Capture the cell that displays the provided text and extract its [X, Y] central coordinate. 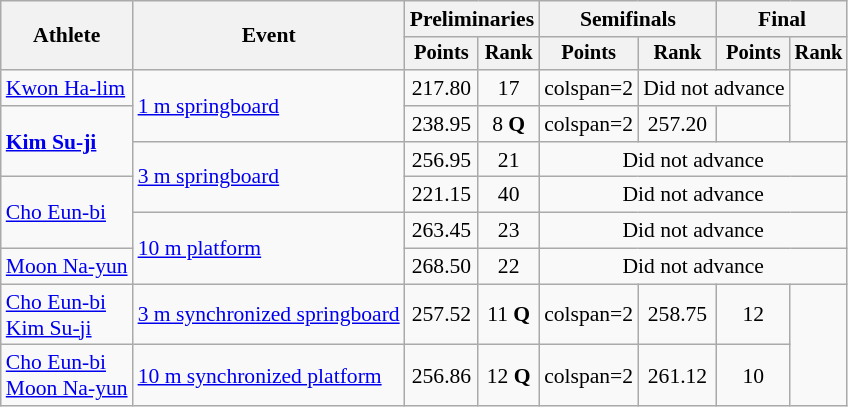
258.75 [678, 314]
221.15 [442, 195]
Final [782, 19]
Kwon Ha-lim [67, 88]
238.95 [442, 124]
261.12 [678, 376]
1 m springboard [269, 106]
Cho Eun-bi [67, 212]
17 [508, 88]
Event [269, 36]
263.45 [442, 231]
Kim Su-ji [67, 142]
Cho Eun-biKim Su-ji [67, 314]
12 Q [508, 376]
10 [754, 376]
8 Q [508, 124]
257.20 [678, 124]
Preliminaries [472, 19]
Cho Eun-biMoon Na-yun [67, 376]
21 [508, 160]
3 m synchronized springboard [269, 314]
256.86 [442, 376]
Moon Na-yun [67, 267]
256.95 [442, 160]
22 [508, 267]
23 [508, 231]
10 m platform [269, 248]
10 m synchronized platform [269, 376]
257.52 [442, 314]
40 [508, 195]
3 m springboard [269, 178]
12 [754, 314]
217.80 [442, 88]
Athlete [67, 36]
Semifinals [628, 19]
268.50 [442, 267]
11 Q [508, 314]
